Locate the cell with the specified text and output its (x, y) center coordinate. 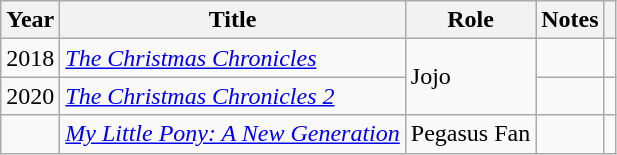
The Christmas Chronicles 2 (232, 96)
2020 (30, 96)
My Little Pony: A New Generation (232, 134)
Jojo (470, 77)
Pegasus Fan (470, 134)
2018 (30, 58)
Year (30, 20)
Role (470, 20)
Notes (570, 20)
The Christmas Chronicles (232, 58)
Title (232, 20)
